Determine the [X, Y] coordinate at the center of the cell enclosing the given text.  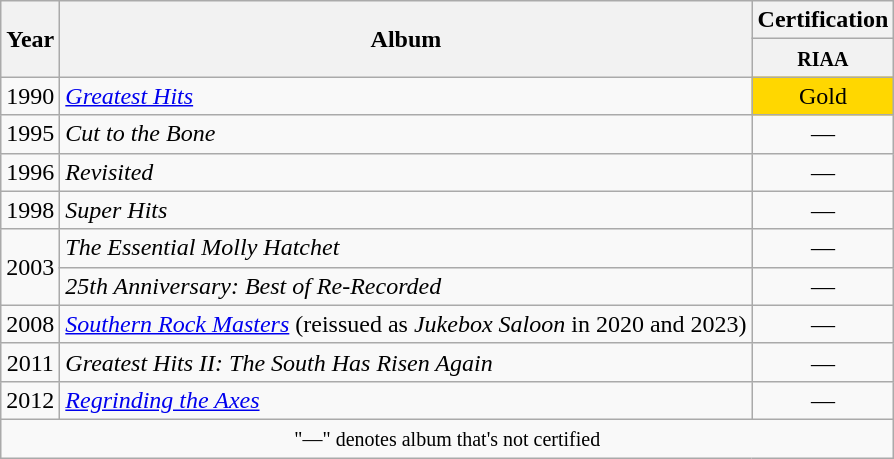
The Essential Molly Hatchet [406, 248]
Year [30, 39]
Southern Rock Masters (reissued as Jukebox Saloon in 2020 and 2023) [406, 324]
Super Hits [406, 210]
Gold [823, 96]
2011 [30, 362]
Cut to the Bone [406, 134]
Regrinding the Axes [406, 400]
2008 [30, 324]
1995 [30, 134]
"—" denotes album that's not certified [448, 438]
1996 [30, 172]
Revisited [406, 172]
Certification [823, 20]
Album [406, 39]
1990 [30, 96]
Greatest Hits II: The South Has Risen Again [406, 362]
RIAA [823, 58]
Greatest Hits [406, 96]
1998 [30, 210]
2003 [30, 267]
25th Anniversary: Best of Re-Recorded [406, 286]
2012 [30, 400]
